Determine the [X, Y] coordinate at the center of the cell enclosing the given text.  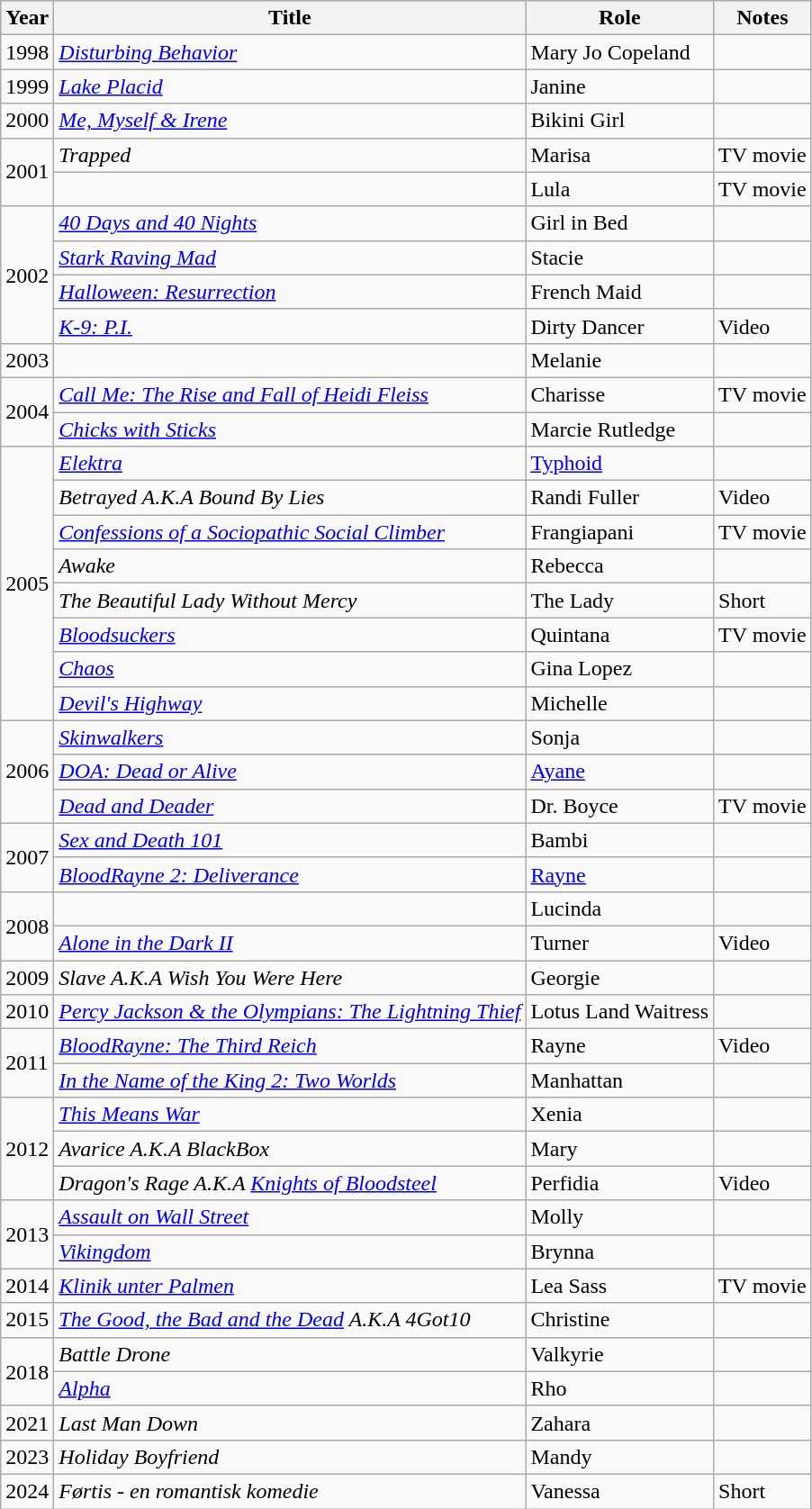
1999 [27, 86]
2013 [27, 1234]
2018 [27, 1371]
This Means War [290, 1115]
Lea Sass [619, 1286]
2010 [27, 1012]
2008 [27, 926]
2015 [27, 1320]
2011 [27, 1063]
2012 [27, 1149]
Sex and Death 101 [290, 840]
Randi Fuller [619, 498]
Me, Myself & Irene [290, 121]
2004 [27, 411]
Rebecca [619, 566]
Confessions of a Sociopathic Social Climber [290, 532]
Christine [619, 1320]
2021 [27, 1423]
K-9: P.I. [290, 326]
2000 [27, 121]
Last Man Down [290, 1423]
Percy Jackson & the Olympians: The Lightning Thief [290, 1012]
Assault on Wall Street [290, 1217]
Elektra [290, 464]
Georgie [619, 977]
Chaos [290, 669]
Manhattan [619, 1080]
Girl in Bed [619, 223]
Disturbing Behavior [290, 52]
Avarice A.K.A BlackBox [290, 1149]
Janine [619, 86]
40 Days and 40 Nights [290, 223]
1998 [27, 52]
Call Me: The Rise and Fall of Heidi Fleiss [290, 394]
Turner [619, 943]
Devil's Highway [290, 703]
French Maid [619, 292]
2024 [27, 1491]
Bambi [619, 840]
Holiday Boyfriend [290, 1457]
Alpha [290, 1388]
Molly [619, 1217]
2002 [27, 275]
Perfidia [619, 1183]
Quintana [619, 635]
2009 [27, 977]
Dead and Deader [290, 806]
Frangiapani [619, 532]
Gina Lopez [619, 669]
BloodRayne 2: Deliverance [290, 874]
Typhoid [619, 464]
Slave A.K.A Wish You Were Here [290, 977]
Year [27, 18]
Role [619, 18]
Bikini Girl [619, 121]
Lucinda [619, 908]
The Beautiful Lady Without Mercy [290, 601]
Title [290, 18]
Førtis - en romantisk komedie [290, 1491]
Lula [619, 189]
2014 [27, 1286]
Stacie [619, 258]
Ayane [619, 772]
Dirty Dancer [619, 326]
Zahara [619, 1423]
Mary Jo Copeland [619, 52]
DOA: Dead or Alive [290, 772]
Mandy [619, 1457]
Notes [763, 18]
Marisa [619, 155]
Bloodsuckers [290, 635]
Battle Drone [290, 1354]
Dr. Boyce [619, 806]
Halloween: Resurrection [290, 292]
Rho [619, 1388]
Valkyrie [619, 1354]
Klinik unter Palmen [290, 1286]
Melanie [619, 360]
2007 [27, 857]
Stark Raving Mad [290, 258]
Charisse [619, 394]
Dragon's Rage A.K.A Knights of Bloodsteel [290, 1183]
2005 [27, 583]
The Good, the Bad and the Dead A.K.A 4Got10 [290, 1320]
Sonja [619, 737]
2006 [27, 772]
Lake Placid [290, 86]
Chicks with Sticks [290, 429]
Michelle [619, 703]
Alone in the Dark II [290, 943]
Mary [619, 1149]
2001 [27, 172]
Xenia [619, 1115]
Brynna [619, 1251]
Vanessa [619, 1491]
The Lady [619, 601]
Betrayed A.K.A Bound By Lies [290, 498]
2003 [27, 360]
Marcie Rutledge [619, 429]
2023 [27, 1457]
Lotus Land Waitress [619, 1012]
Awake [290, 566]
In the Name of the King 2: Two Worlds [290, 1080]
Skinwalkers [290, 737]
Vikingdom [290, 1251]
Trapped [290, 155]
BloodRayne: The Third Reich [290, 1046]
